Locate the cell with the specified text and output its (x, y) center coordinate. 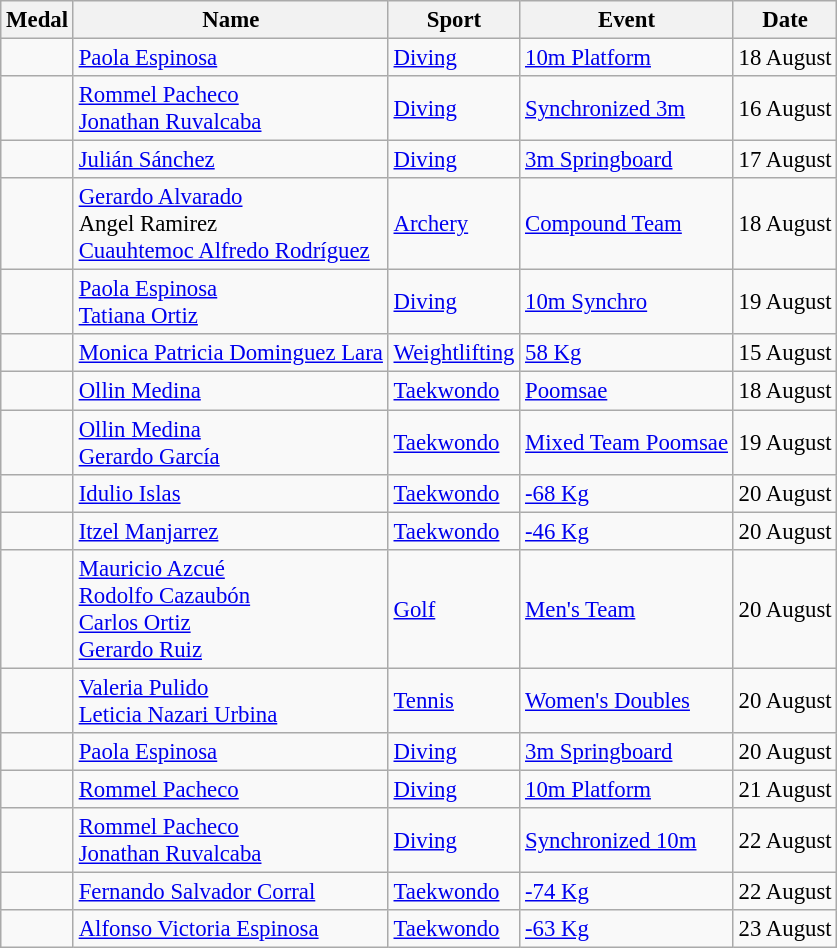
Poomsae (627, 391)
Synchronized 10m (627, 840)
Rommel Pacheco (230, 789)
17 August (785, 160)
Valeria Pulido Leticia Nazari Urbina (230, 700)
-63 Kg (627, 929)
Ollin Medina (230, 391)
Women's Doubles (627, 700)
Mixed Team Poomsae (627, 442)
Mauricio Azcué Rodolfo Cazaubón Carlos Ortiz Gerardo Ruiz (230, 608)
Alfonso Victoria Espinosa (230, 929)
Compound Team (627, 224)
58 Kg (627, 353)
Event (627, 20)
Men's Team (627, 608)
Archery (454, 224)
23 August (785, 929)
Julián Sánchez (230, 160)
-68 Kg (627, 493)
Golf (454, 608)
Medal (38, 20)
Name (230, 20)
Date (785, 20)
Synchronized 3m (627, 108)
Paola Espinosa Tatiana Ortiz (230, 302)
Weightlifting (454, 353)
16 August (785, 108)
Monica Patricia Dominguez Lara (230, 353)
-46 Kg (627, 531)
21 August (785, 789)
15 August (785, 353)
Sport (454, 20)
Itzel Manjarrez (230, 531)
-74 Kg (627, 891)
Ollin Medina Gerardo García (230, 442)
Gerardo Alvarado Angel Ramirez Cuauhtemoc Alfredo Rodríguez (230, 224)
10m Synchro (627, 302)
Fernando Salvador Corral (230, 891)
Idulio Islas (230, 493)
Tennis (454, 700)
